Detect which cell encompasses the target text, then output its [x, y] center coordinate. 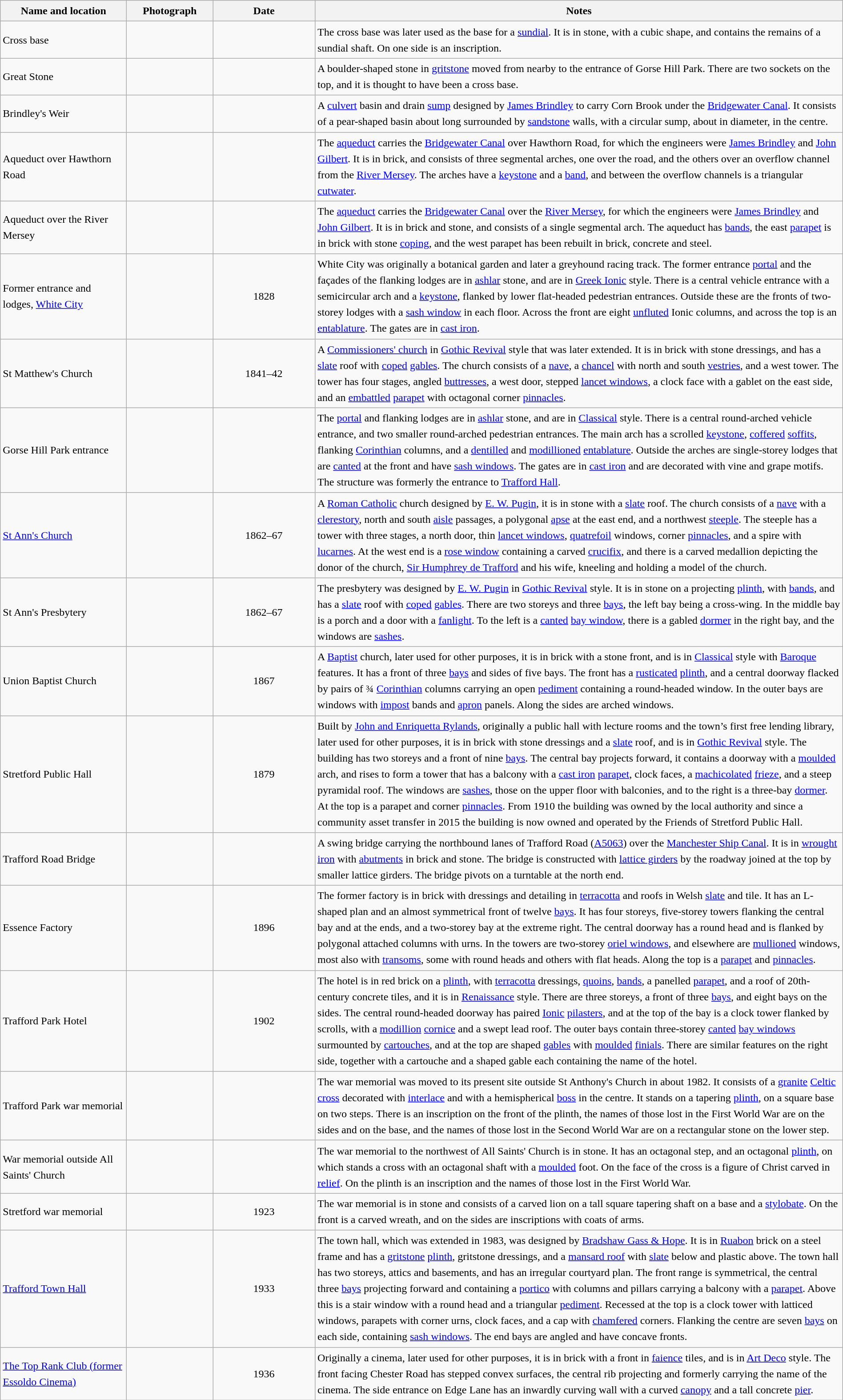
Trafford Park war memorial [64, 1106]
Notes [579, 11]
1879 [264, 774]
Gorse Hill Park entrance [64, 450]
Cross base [64, 40]
Trafford Park Hotel [64, 1021]
1902 [264, 1021]
Trafford Town Hall [64, 1288]
Name and location [64, 11]
1936 [264, 1374]
St Ann's Presbytery [64, 612]
1867 [264, 681]
St Matthew's Church [64, 373]
1923 [264, 1212]
1896 [264, 928]
1841–42 [264, 373]
The Top Rank Club (former Essoldo Cinema) [64, 1374]
Stretford Public Hall [64, 774]
Photograph [170, 11]
Date [264, 11]
St Ann's Church [64, 535]
Former entrance and lodges, White City [64, 296]
Brindley's Weir [64, 114]
Great Stone [64, 76]
War memorial outside All Saints' Church [64, 1167]
1828 [264, 296]
Aqueduct over the River Mersey [64, 228]
Stretford war memorial [64, 1212]
Essence Factory [64, 928]
Trafford Road Bridge [64, 859]
1933 [264, 1288]
Aqueduct over Hawthorn Road [64, 166]
Union Baptist Church [64, 681]
